Capture the cell that displays the provided text and extract its [x, y] central coordinate. 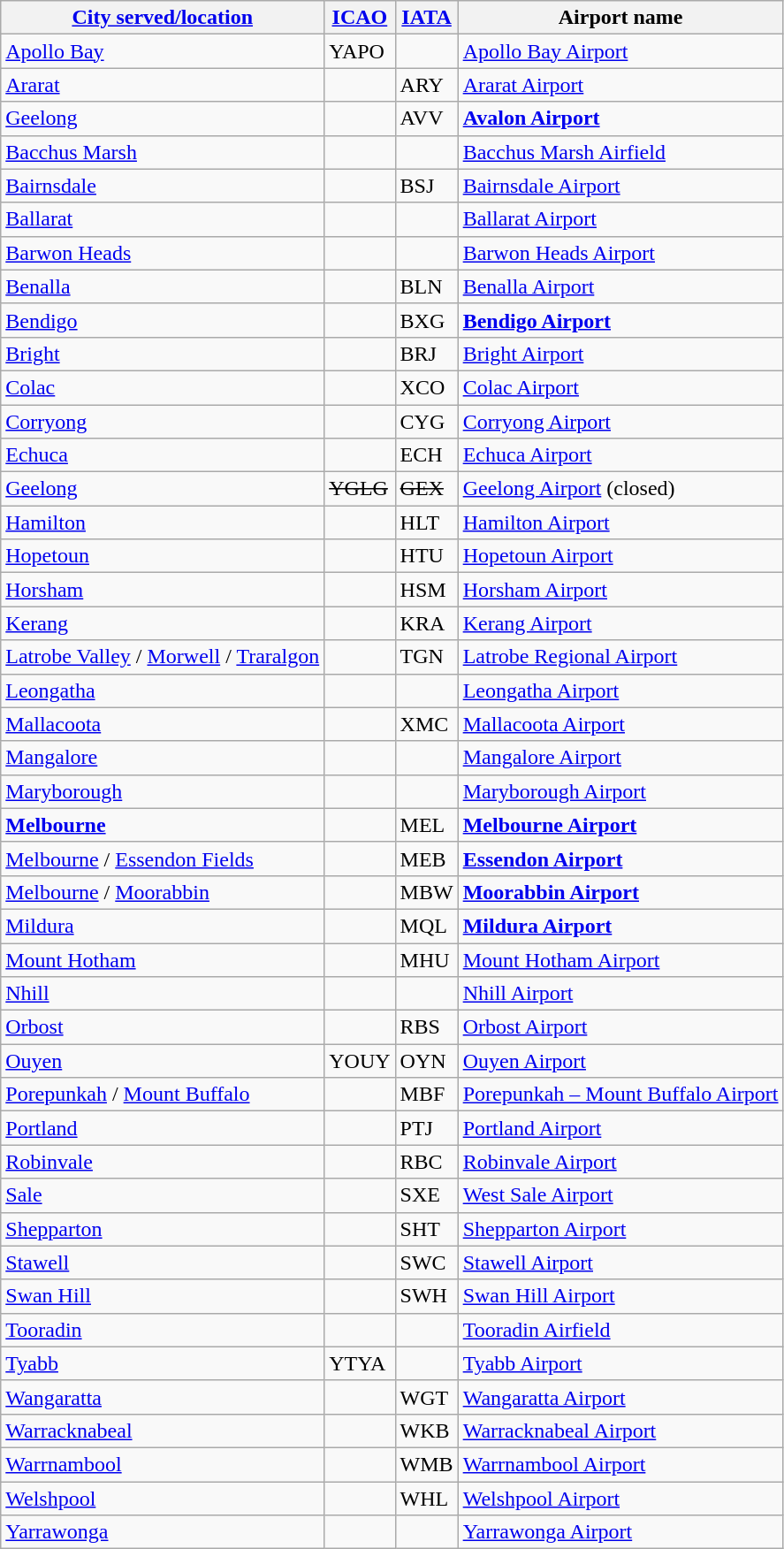
Leongatha [163, 691]
SWH [426, 1296]
MQL [426, 926]
Latrobe Valley / Morwell / Traralgon [163, 657]
Portland [163, 1128]
Bendigo [163, 320]
BLN [426, 286]
Yarrawonga Airport [620, 1532]
Bairnsdale Airport [620, 186]
Colac Airport [620, 387]
Echuca Airport [620, 455]
Warrnambool [163, 1464]
Orbost [163, 1027]
Ouyen Airport [620, 1061]
Tyabb [163, 1363]
OYN [426, 1061]
TGN [426, 657]
Bright [163, 354]
SXE [426, 1195]
Stawell Airport [620, 1263]
Nhill [163, 994]
Geelong Airport (closed) [620, 489]
Benalla [163, 286]
SHT [426, 1229]
PTJ [426, 1128]
YTYA [360, 1363]
YOUY [360, 1061]
Avalon Airport [620, 118]
Apollo Bay Airport [620, 51]
Hamilton Airport [620, 523]
IATA [426, 18]
MBW [426, 892]
Bright Airport [620, 354]
BRJ [426, 354]
CYG [426, 422]
Bairnsdale [163, 186]
Bacchus Marsh Airfield [620, 152]
YGLG [360, 489]
West Sale Airport [620, 1195]
Echuca [163, 455]
SWC [426, 1263]
Wangaratta Airport [620, 1397]
RBC [426, 1162]
Shepparton [163, 1229]
Barwon Heads [163, 253]
Corryong Airport [620, 422]
Robinvale Airport [620, 1162]
Portland Airport [620, 1128]
WMB [426, 1464]
Robinvale [163, 1162]
Wangaratta [163, 1397]
Mallacoota [163, 724]
Essendon Airport [620, 858]
Melbourne / Essendon Fields [163, 858]
MEB [426, 858]
Kerang [163, 623]
Hopetoun Airport [620, 556]
Ouyen [163, 1061]
HLT [426, 523]
Yarrawonga [163, 1532]
ICAO [360, 18]
Ballarat [163, 219]
Sale [163, 1195]
Mount Hotham [163, 959]
AVV [426, 118]
Ballarat Airport [620, 219]
BXG [426, 320]
Corryong [163, 422]
Welshpool [163, 1499]
Mildura [163, 926]
Benalla Airport [620, 286]
Mildura Airport [620, 926]
WGT [426, 1397]
Melbourne / Moorabbin [163, 892]
Warrnambool Airport [620, 1464]
Moorabbin Airport [620, 892]
Hopetoun [163, 556]
Airport name [620, 18]
HTU [426, 556]
Colac [163, 387]
Maryborough Airport [620, 791]
MEL [426, 825]
Maryborough [163, 791]
Mangalore Airport [620, 758]
Mangalore [163, 758]
XCO [426, 387]
WHL [426, 1499]
Nhill Airport [620, 994]
Barwon Heads Airport [620, 253]
KRA [426, 623]
Porepunkah – Mount Buffalo Airport [620, 1095]
GEX [426, 489]
Melbourne [163, 825]
Mount Hotham Airport [620, 959]
Warracknabeal [163, 1431]
HSM [426, 590]
MHU [426, 959]
Swan Hill Airport [620, 1296]
Latrobe Regional Airport [620, 657]
RBS [426, 1027]
Horsham Airport [620, 590]
Apollo Bay [163, 51]
YAPO [360, 51]
WKB [426, 1431]
Hamilton [163, 523]
City served/location [163, 18]
Tooradin Airfield [620, 1330]
Mallacoota Airport [620, 724]
Warracknabeal Airport [620, 1431]
ARY [426, 85]
MBF [426, 1095]
Ararat [163, 85]
Orbost Airport [620, 1027]
Horsham [163, 590]
Porepunkah / Mount Buffalo [163, 1095]
Melbourne Airport [620, 825]
Tyabb Airport [620, 1363]
Tooradin [163, 1330]
XMC [426, 724]
Welshpool Airport [620, 1499]
Ararat Airport [620, 85]
Bendigo Airport [620, 320]
Bacchus Marsh [163, 152]
Stawell [163, 1263]
Swan Hill [163, 1296]
Shepparton Airport [620, 1229]
Leongatha Airport [620, 691]
BSJ [426, 186]
ECH [426, 455]
Kerang Airport [620, 623]
